Pinpoint the cell where the given text exists, returning its (x, y) midpoint coordinate. 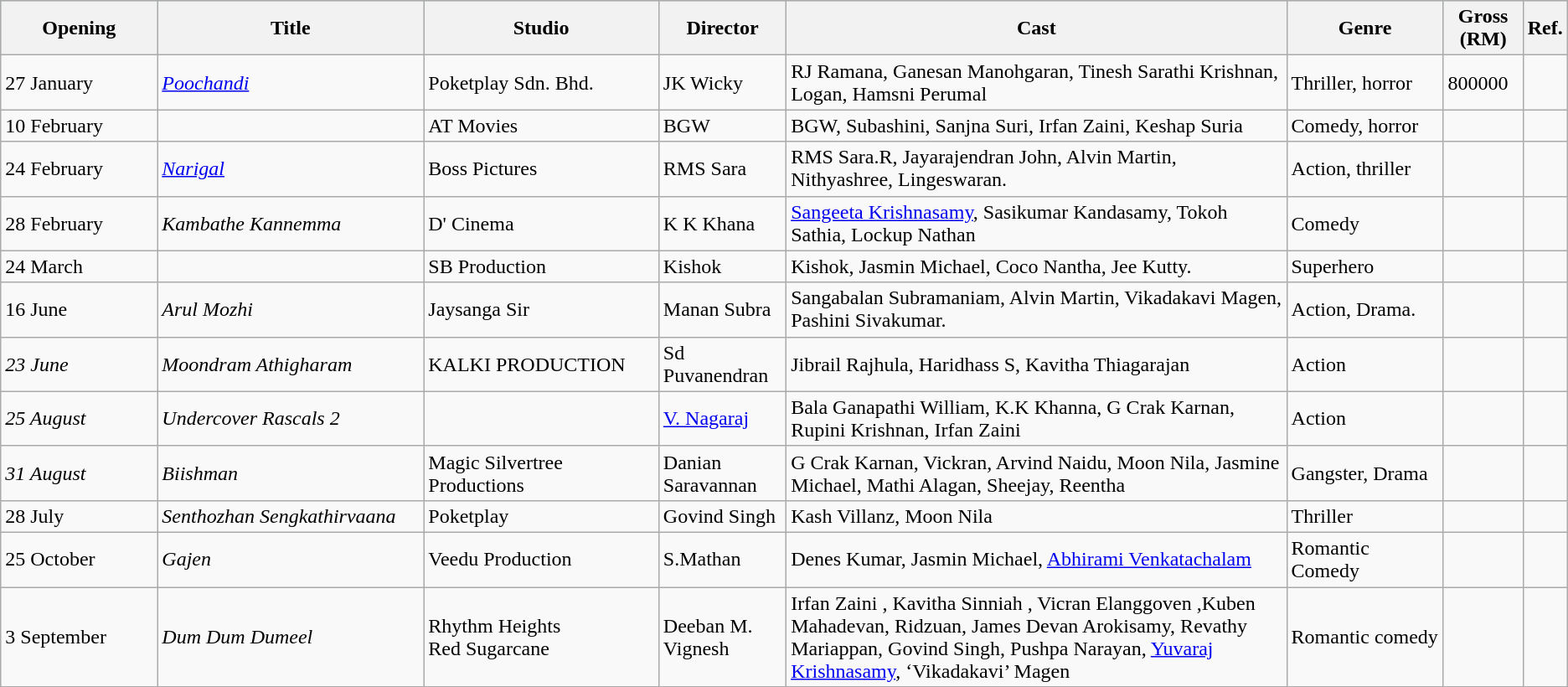
Kash Villanz, Moon Nila (1037, 516)
25 October (79, 560)
Comedy, horror (1365, 126)
Studio (541, 28)
Govind Singh (722, 516)
K K Khana (722, 223)
800000 (1483, 82)
RMS Sara (722, 169)
V. Nagaraj (722, 419)
Dum Dum Dumeel (291, 637)
Ref. (1545, 28)
Kishok (722, 266)
Comedy (1365, 223)
Romantic comedy (1365, 637)
Arul Mozhi (291, 310)
28 July (79, 516)
Poketplay Sdn. Bhd. (541, 82)
Sangabalan Subramaniam, Alvin Martin, Vikadakavi Magen, Pashini Sivakumar. (1037, 310)
RMS Sara.R, Jayarajendran John, Alvin Martin, Nithyashree, Lingeswaran. (1037, 169)
Manan Subra (722, 310)
Boss Pictures (541, 169)
D' Cinema (541, 223)
Denes Kumar, Jasmin Michael, Abhirami Venkatachalam (1037, 560)
Thriller (1365, 516)
Director (722, 28)
28 February (79, 223)
Gross (RM) (1483, 28)
Superhero (1365, 266)
G Crak Karnan, Vickran, Arvind Naidu, Moon Nila, Jasmine Michael, Mathi Alagan, Sheejay, Reentha (1037, 473)
Narigal (291, 169)
24 March (79, 266)
16 June (79, 310)
Deeban M. Vignesh (722, 637)
AT Movies (541, 126)
BGW, Subashini, Sanjna Suri, Irfan Zaini, Keshap Suria (1037, 126)
Magic Silvertree Productions (541, 473)
23 June (79, 364)
Biishman (291, 473)
3 September (79, 637)
Sangeeta Krishnasamy, Sasikumar Kandasamy, Tokoh Sathia, Lockup Nathan (1037, 223)
Gangster, Drama (1365, 473)
31 August (79, 473)
Senthozhan Sengkathirvaana (291, 516)
27 January (79, 82)
Title (291, 28)
Danian Saravannan (722, 473)
Veedu Production (541, 560)
Gajen (291, 560)
Jibrail Rajhula, Haridhass S, Kavitha Thiagarajan (1037, 364)
Romantic Comedy (1365, 560)
Genre (1365, 28)
Kishok, Jasmin Michael, Coco Nantha, Jee Kutty. (1037, 266)
BGW (722, 126)
Jaysanga Sir (541, 310)
Poochandi (291, 82)
Bala Ganapathi William, K.K Khanna, G Crak Karnan, Rupini Krishnan, Irfan Zaini (1037, 419)
JK Wicky (722, 82)
Thriller, horror (1365, 82)
25 August (79, 419)
Moondram Athigharam (291, 364)
Action, thriller (1365, 169)
10 February (79, 126)
Poketplay (541, 516)
Kambathe Kannemma (291, 223)
Opening (79, 28)
KALKI PRODUCTION (541, 364)
24 February (79, 169)
S.Mathan (722, 560)
Undercover Rascals 2 (291, 419)
Sd Puvanendran (722, 364)
RJ Ramana, Ganesan Manohgaran, Tinesh Sarathi Krishnan, Logan, Hamsni Perumal (1037, 82)
SB Production (541, 266)
Action, Drama. (1365, 310)
Rhythm Heights Red Sugarcane (541, 637)
Cast (1037, 28)
